Capture the cell that displays the provided text and extract its [X, Y] central coordinate. 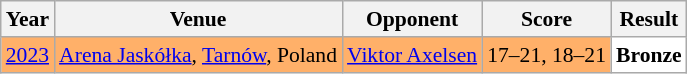
Result [649, 19]
2023 [28, 55]
17–21, 18–21 [546, 55]
Arena Jaskółka, Tarnów, Poland [198, 55]
Score [546, 19]
Viktor Axelsen [412, 55]
Opponent [412, 19]
Bronze [649, 55]
Venue [198, 19]
Year [28, 19]
